Find where the given text appears and provide that cell's center as [x, y] coordinate. 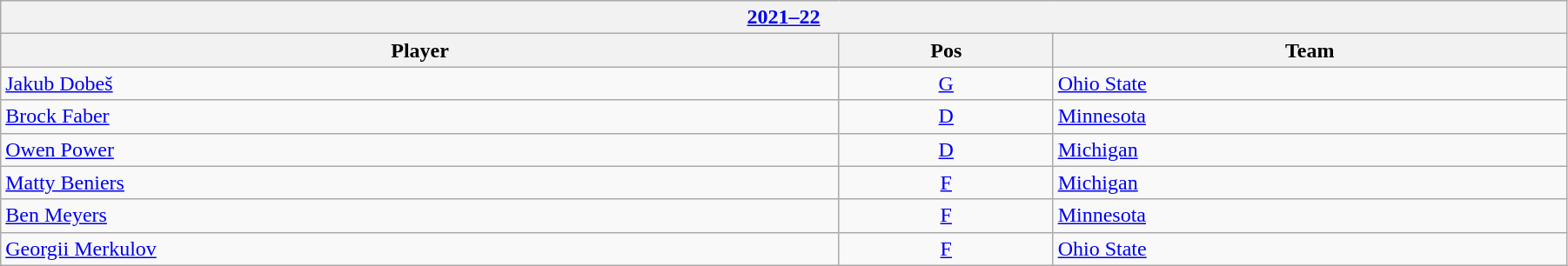
Georgii Merkulov [420, 249]
G [946, 83]
Team [1310, 50]
Matty Beniers [420, 183]
Jakub Dobeš [420, 83]
2021–22 [784, 17]
Brock Faber [420, 116]
Owen Power [420, 150]
Player [420, 50]
Ben Meyers [420, 216]
Pos [946, 50]
